Scan for the cell matching the given text and deliver its (X, Y) coordinate at center. 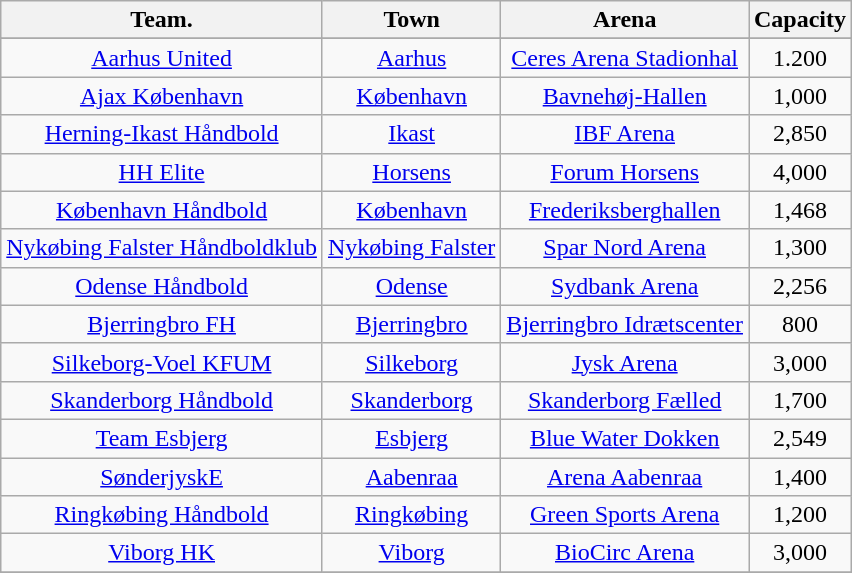
Silkeborg-Voel KFUM (162, 362)
IBF Arena (625, 134)
800 (800, 324)
Arena (625, 20)
Silkeborg (411, 362)
1.200 (800, 58)
Nykøbing Falster (411, 248)
BioCirc Arena (625, 553)
Ikast (411, 134)
1,700 (800, 400)
Esbjerg (411, 438)
1,000 (800, 96)
Capacity (800, 20)
Team Esbjerg (162, 438)
2,850 (800, 134)
Team. (162, 20)
Town (411, 20)
Bjerringbro (411, 324)
2,549 (800, 438)
Green Sports Arena (625, 515)
Aarhus United (162, 58)
Aarhus (411, 58)
Sydbank Arena (625, 286)
Viborg (411, 553)
Forum Horsens (625, 172)
Ringkøbing (411, 515)
Viborg HK (162, 553)
Odense (411, 286)
Aabenraa (411, 477)
Nykøbing Falster Håndboldklub (162, 248)
Blue Water Dokken (625, 438)
1,468 (800, 210)
HH Elite (162, 172)
Bjerringbro FH (162, 324)
1,300 (800, 248)
Skanderborg Fælled (625, 400)
SønderjyskE (162, 477)
Skanderborg (411, 400)
Skanderborg Håndbold (162, 400)
1,200 (800, 515)
Ringkøbing Håndbold (162, 515)
Bjerringbro Idrætscenter (625, 324)
Frederiksberghallen (625, 210)
Jysk Arena (625, 362)
Herning-Ikast Håndbold (162, 134)
1,400 (800, 477)
Ajax København (162, 96)
4,000 (800, 172)
Horsens (411, 172)
København Håndbold (162, 210)
Spar Nord Arena (625, 248)
Bavnehøj-Hallen (625, 96)
Ceres Arena Stadionhal (625, 58)
2,256 (800, 286)
Odense Håndbold (162, 286)
Arena Aabenraa (625, 477)
